From the cell containing the given text, extract its center point as [x, y] coordinate. 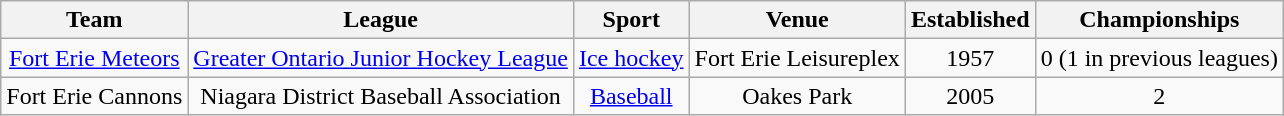
Established [970, 20]
Venue [797, 20]
Championships [1159, 20]
Fort Erie Meteors [94, 58]
Sport [631, 20]
Ice hockey [631, 58]
Fort Erie Leisureplex [797, 58]
League [381, 20]
2 [1159, 96]
Team [94, 20]
Fort Erie Cannons [94, 96]
Greater Ontario Junior Hockey League [381, 58]
Baseball [631, 96]
1957 [970, 58]
Niagara District Baseball Association [381, 96]
Oakes Park [797, 96]
2005 [970, 96]
0 (1 in previous leagues) [1159, 58]
